Capture the cell that displays the provided text and extract its [x, y] central coordinate. 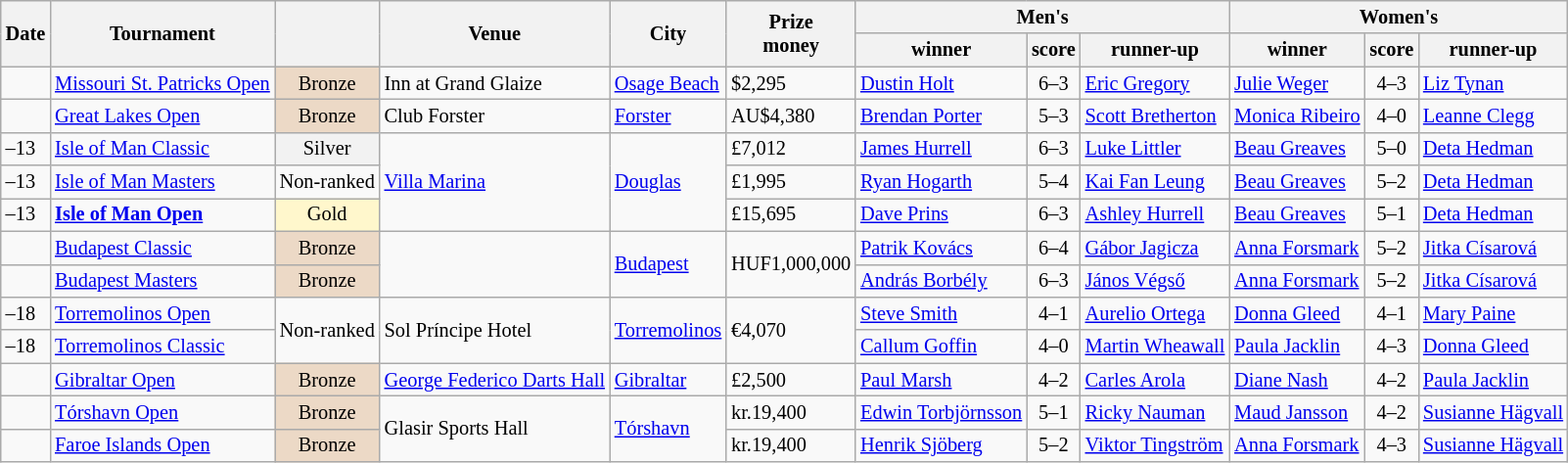
Patrik Kovács [942, 248]
Great Lakes Open [162, 116]
£15,695 [791, 214]
Sol Príncipe Hotel [495, 329]
Edwin Torbjörnsson [942, 412]
Viktor Tingström [1155, 445]
Gibraltar [668, 380]
Maud Jansson [1297, 412]
HUF1,000,000 [791, 264]
6–4 [1053, 248]
Osage Beach [668, 83]
Luke Littler [1155, 149]
Eric Gregory [1155, 83]
Tórshavn Open [162, 412]
George Federico Darts Hall [495, 380]
Forster [668, 116]
Men's [1042, 17]
Budapest Classic [162, 248]
Silver [327, 149]
Gábor Jagicza [1155, 248]
Callum Goffin [942, 347]
£7,012 [791, 149]
Tórshavn [668, 429]
Glasir Sports Hall [495, 429]
Henrik Sjöberg [942, 445]
Torremolinos Open [162, 313]
5–0 [1392, 149]
£2,500 [791, 380]
Budapest Masters [162, 281]
Isle of Man Open [162, 214]
Venue [495, 33]
Brendan Porter [942, 116]
Prizemoney [791, 33]
Dustin Holt [942, 83]
Torremolinos [668, 329]
András Borbély [942, 281]
Dave Prins [942, 214]
Mary Paine [1494, 313]
$2,295 [791, 83]
Paul Marsh [942, 380]
Carles Arola [1155, 380]
Villa Marina [495, 182]
€4,070 [791, 329]
Ricky Nauman [1155, 412]
Date [25, 33]
Julie Weger [1297, 83]
Tournament [162, 33]
City [668, 33]
Ashley Hurrell [1155, 214]
Women's [1399, 17]
János Végső [1155, 281]
Gibraltar Open [162, 380]
Missouri St. Patricks Open [162, 83]
Club Forster [495, 116]
Aurelio Ortega [1155, 313]
Douglas [668, 182]
Gold [327, 214]
Monica Ribeiro [1297, 116]
Budapest [668, 264]
5–3 [1053, 116]
Torremolinos Classic [162, 347]
£1,995 [791, 182]
Scott Bretherton [1155, 116]
Isle of Man Classic [162, 149]
Leanne Clegg [1494, 116]
Steve Smith [942, 313]
Diane Nash [1297, 380]
Ryan Hogarth [942, 182]
AU$4,380 [791, 116]
Inn at Grand Glaize [495, 83]
5–4 [1053, 182]
James Hurrell [942, 149]
Isle of Man Masters [162, 182]
Martin Wheawall [1155, 347]
Liz Tynan [1494, 83]
Faroe Islands Open [162, 445]
Kai Fan Leung [1155, 182]
